Return [x, y] of the center of cell containing provided text 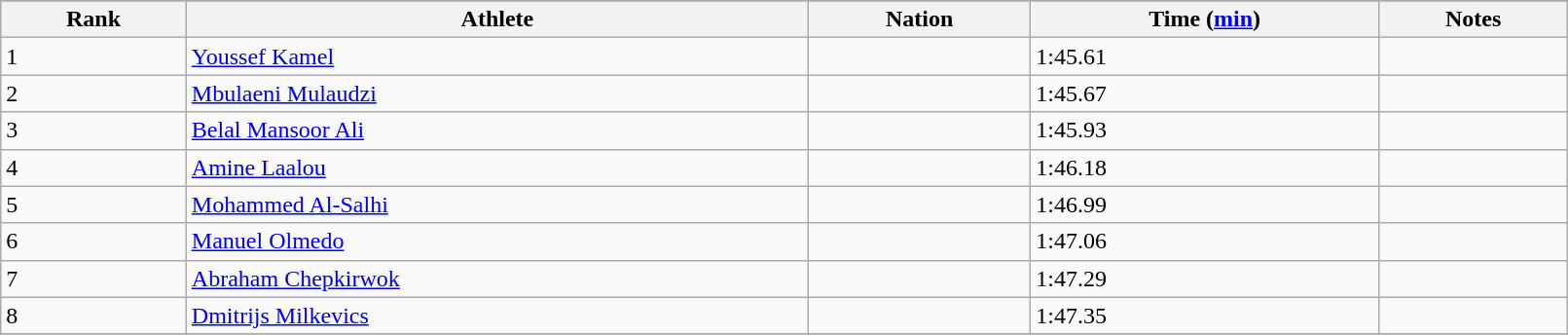
1:45.61 [1205, 56]
1:46.18 [1205, 167]
1:45.67 [1205, 93]
Belal Mansoor Ali [496, 130]
Mohammed Al-Salhi [496, 205]
Rank [93, 19]
Dmitrijs Milkevics [496, 316]
3 [93, 130]
Mbulaeni Mulaudzi [496, 93]
1:46.99 [1205, 205]
2 [93, 93]
5 [93, 205]
7 [93, 279]
Youssef Kamel [496, 56]
1:47.35 [1205, 316]
Time (min) [1205, 19]
Amine Laalou [496, 167]
Athlete [496, 19]
Nation [919, 19]
Manuel Olmedo [496, 242]
4 [93, 167]
1:47.29 [1205, 279]
Abraham Chepkirwok [496, 279]
Notes [1474, 19]
1:47.06 [1205, 242]
8 [93, 316]
1:45.93 [1205, 130]
6 [93, 242]
1 [93, 56]
